Identify which cell holds the provided text, then report its (X, Y) central coordinate. 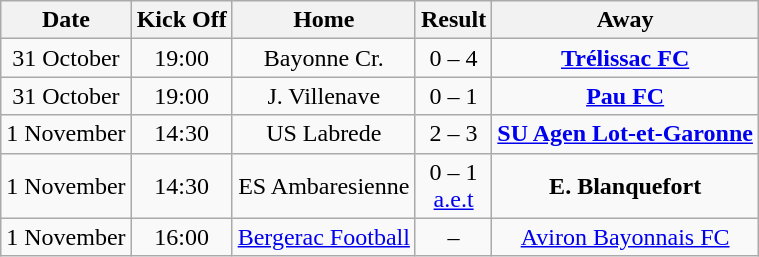
Kick Off (182, 20)
0 – 4 (453, 58)
16:00 (182, 237)
ES Ambaresienne (324, 186)
US Labrede (324, 134)
2 – 3 (453, 134)
J. Villenave (324, 96)
– (453, 237)
Date (66, 20)
0 – 1 a.e.t (453, 186)
SU Agen Lot-et-Garonne (626, 134)
E. Blanquefort (626, 186)
Away (626, 20)
Pau FC (626, 96)
Home (324, 20)
Result (453, 20)
Bergerac Football (324, 237)
Bayonne Cr. (324, 58)
0 – 1 (453, 96)
Aviron Bayonnais FC (626, 237)
Trélissac FC (626, 58)
